Find where the given text appears and provide that cell's center as (X, Y) coordinate. 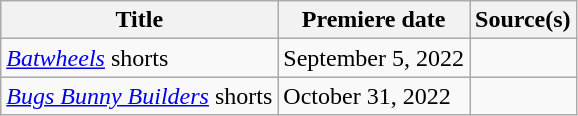
Batwheels shorts (140, 58)
Bugs Bunny Builders shorts (140, 96)
Premiere date (374, 20)
October 31, 2022 (374, 96)
Source(s) (524, 20)
September 5, 2022 (374, 58)
Title (140, 20)
